Capture the cell that displays the provided text and extract its [x, y] central coordinate. 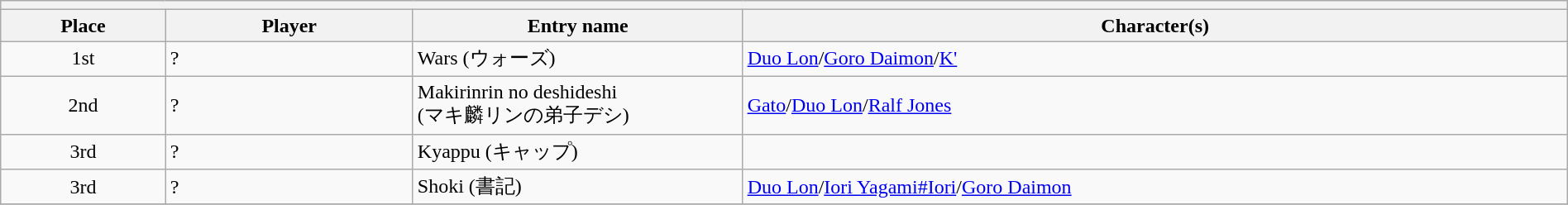
Gato/Duo Lon/Ralf Jones [1154, 105]
Duo Lon/Iori Yagami#Iori/Goro Daimon [1154, 187]
Place [83, 26]
Entry name [577, 26]
Player [289, 26]
2nd [83, 105]
1st [83, 60]
Makirinrin no deshideshi(マキ麟リンの弟子デシ) [577, 105]
Shoki (書記) [577, 187]
Duo Lon/Goro Daimon/K' [1154, 60]
Character(s) [1154, 26]
Kyappu (キャップ) [577, 152]
Wars (ウォーズ) [577, 60]
